Capture the cell that displays the provided text and extract its [x, y] central coordinate. 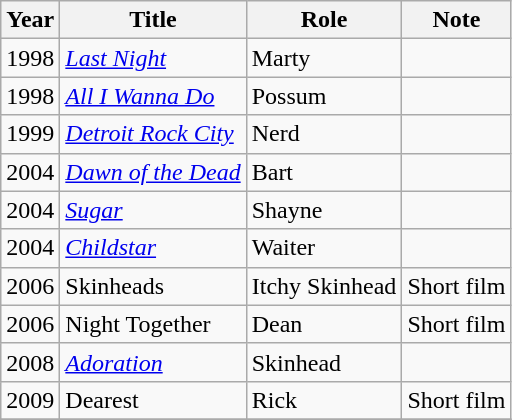
Waiter [324, 248]
Night Together [153, 324]
Childstar [153, 248]
Rick [324, 400]
Skinheads [153, 286]
2008 [30, 362]
Possum [324, 96]
Detroit Rock City [153, 134]
1999 [30, 134]
Year [30, 20]
Shayne [324, 210]
Nerd [324, 134]
All I Wanna Do [153, 96]
Dearest [153, 400]
Itchy Skinhead [324, 286]
2009 [30, 400]
Bart [324, 172]
Sugar [153, 210]
Skinhead [324, 362]
Role [324, 20]
Marty [324, 58]
Dawn of the Dead [153, 172]
Last Night [153, 58]
Dean [324, 324]
Note [456, 20]
Adoration [153, 362]
Title [153, 20]
